Identify which cell holds the provided text, then report its (X, Y) central coordinate. 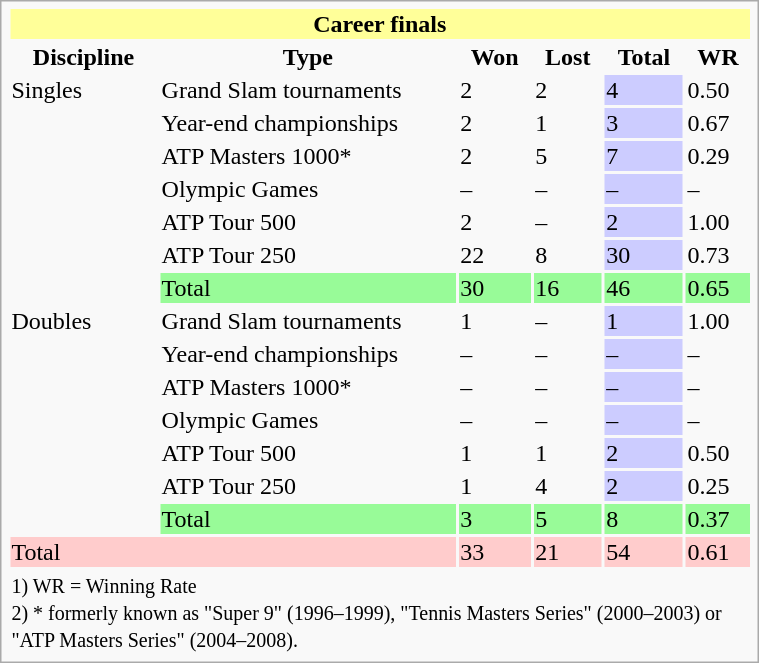
0.37 (718, 519)
Singles (84, 189)
7 (644, 156)
0.67 (718, 123)
0.25 (718, 486)
21 (568, 552)
46 (644, 288)
WR (718, 57)
0.65 (718, 288)
Lost (568, 57)
0.29 (718, 156)
22 (495, 255)
Won (495, 57)
Type (308, 57)
Discipline (84, 57)
Doubles (84, 420)
0.61 (718, 552)
0.73 (718, 255)
16 (568, 288)
1) WR = Winning Rate 2) * formerly known as "Super 9" (1996–1999), "Tennis Masters Series" (2000–2003) or "ATP Masters Series" (2004–2008). (380, 612)
Career finals (380, 24)
33 (495, 552)
54 (644, 552)
